Output the [x, y] coordinate of the center of the cell containing the given text.  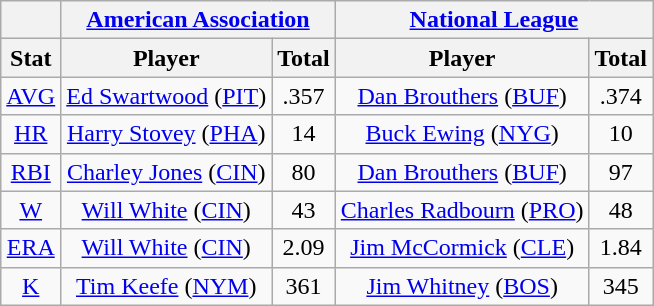
ERA [31, 248]
AVG [31, 96]
Buck Ewing (NYG) [462, 134]
1.84 [621, 248]
48 [621, 210]
RBI [31, 172]
HR [31, 134]
.357 [304, 96]
K [31, 286]
Stat [31, 58]
.374 [621, 96]
2.09 [304, 248]
97 [621, 172]
10 [621, 134]
43 [304, 210]
Harry Stovey (PHA) [166, 134]
Jim McCormick (CLE) [462, 248]
80 [304, 172]
345 [621, 286]
National League [494, 20]
W [31, 210]
Ed Swartwood (PIT) [166, 96]
14 [304, 134]
Tim Keefe (NYM) [166, 286]
Charles Radbourn (PRO) [462, 210]
Jim Whitney (BOS) [462, 286]
American Association [198, 20]
361 [304, 286]
Charley Jones (CIN) [166, 172]
